Pinpoint the cell where the given text exists, returning its (X, Y) midpoint coordinate. 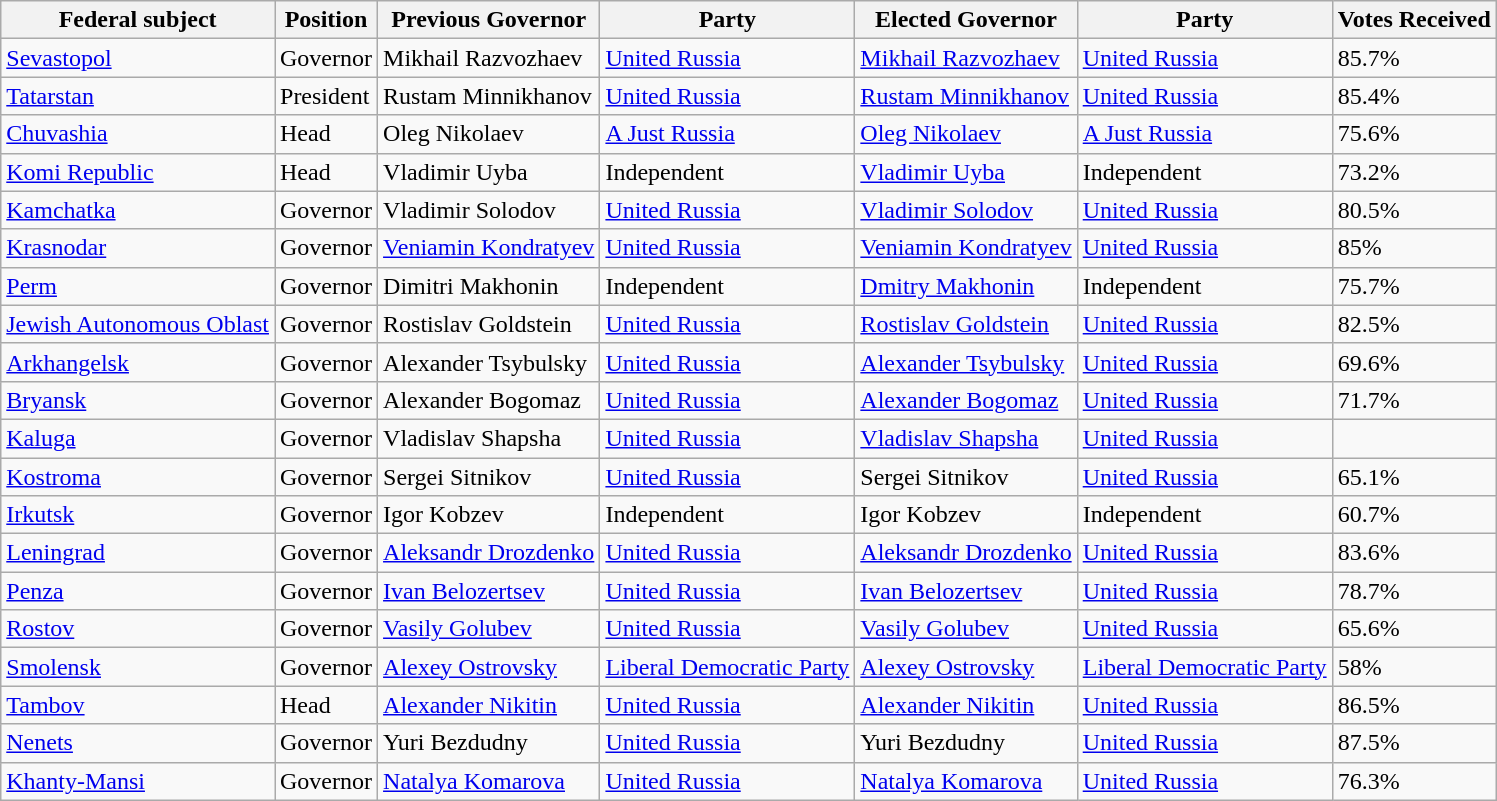
80.5% (1414, 210)
Sevastopol (138, 58)
82.5% (1414, 324)
Chuvashia (138, 134)
83.6% (1414, 553)
78.7% (1414, 591)
85% (1414, 248)
75.7% (1414, 286)
Kamchatka (138, 210)
Penza (138, 591)
69.6% (1414, 362)
Jewish Autonomous Oblast (138, 324)
Khanty-Mansi (138, 781)
Smolensk (138, 667)
Perm (138, 286)
85.7% (1414, 58)
86.5% (1414, 705)
Bryansk (138, 400)
75.6% (1414, 134)
58% (1414, 667)
Rostov (138, 629)
60.7% (1414, 515)
85.4% (1414, 96)
Krasnodar (138, 248)
Previous Governor (489, 20)
87.5% (1414, 743)
Dimitri Makhonin (489, 286)
Nenets (138, 743)
71.7% (1414, 400)
Arkhangelsk (138, 362)
65.6% (1414, 629)
President (326, 96)
Leningrad (138, 553)
Votes Received (1414, 20)
Komi Republic (138, 172)
Federal subject (138, 20)
Kaluga (138, 438)
Kostroma (138, 477)
Tatarstan (138, 96)
Dmitry Makhonin (966, 286)
Elected Governor (966, 20)
Tambov (138, 705)
73.2% (1414, 172)
Irkutsk (138, 515)
76.3% (1414, 781)
Position (326, 20)
65.1% (1414, 477)
